Return the [x, y] coordinate for the center point of the cell that contains the specified text.  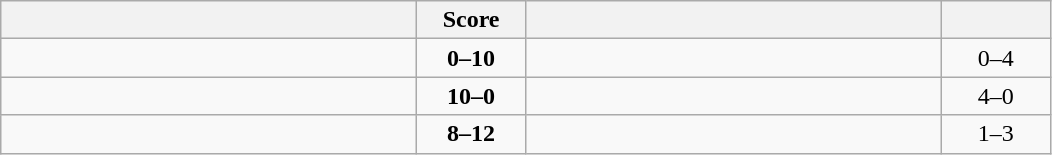
8–12 [472, 134]
0–10 [472, 58]
0–4 [996, 58]
4–0 [996, 96]
10–0 [472, 96]
1–3 [996, 134]
Score [472, 20]
